Output the (x, y) coordinate of the center of the cell containing the given text.  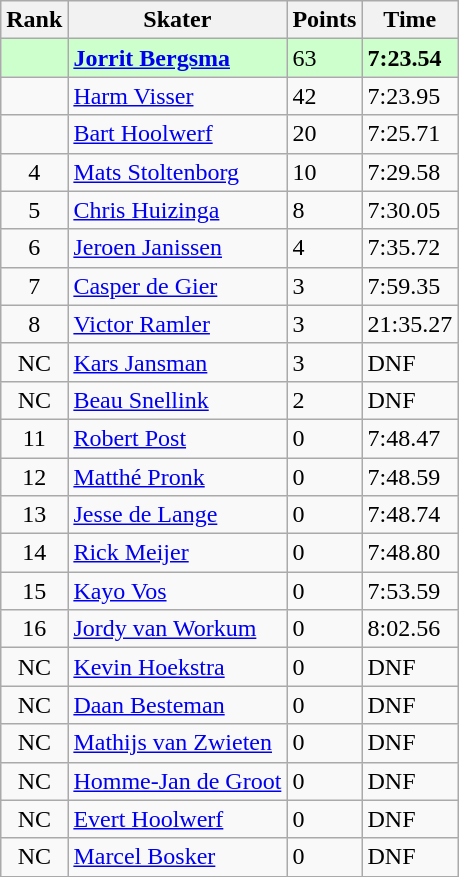
13 (34, 515)
7:29.58 (410, 172)
8:02.56 (410, 629)
Skater (178, 20)
Mathijs van Zwieten (178, 743)
15 (34, 591)
Beau Snellink (178, 400)
12 (34, 477)
21:35.27 (410, 324)
14 (34, 553)
7:35.72 (410, 248)
Points (324, 20)
7:48.47 (410, 438)
Jorrit Bergsma (178, 58)
6 (34, 248)
Harm Visser (178, 96)
2 (324, 400)
Jordy van Workum (178, 629)
Casper de Gier (178, 286)
Bart Hoolwerf (178, 134)
Evert Hoolwerf (178, 819)
Rick Meijer (178, 553)
7:23.95 (410, 96)
7:30.05 (410, 210)
Kevin Hoekstra (178, 667)
16 (34, 629)
Robert Post (178, 438)
7:48.80 (410, 553)
Rank (34, 20)
42 (324, 96)
Mats Stoltenborg (178, 172)
7:59.35 (410, 286)
11 (34, 438)
7:48.74 (410, 515)
7:48.59 (410, 477)
Matthé Pronk (178, 477)
Jesse de Lange (178, 515)
63 (324, 58)
Marcel Bosker (178, 857)
7:23.54 (410, 58)
Homme-Jan de Groot (178, 781)
Daan Besteman (178, 705)
Time (410, 20)
Chris Huizinga (178, 210)
7:53.59 (410, 591)
Kars Jansman (178, 362)
Jeroen Janissen (178, 248)
5 (34, 210)
Victor Ramler (178, 324)
10 (324, 172)
7:25.71 (410, 134)
20 (324, 134)
7 (34, 286)
Kayo Vos (178, 591)
